Determine the (X, Y) coordinate at the center of the cell enclosing the given text.  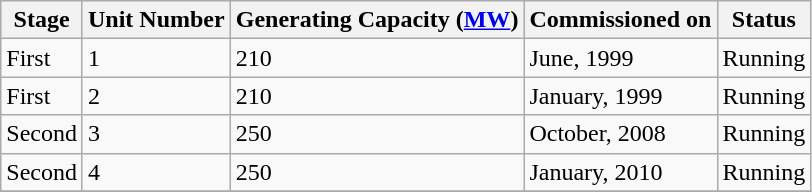
Unit Number (156, 20)
2 (156, 96)
Stage (42, 20)
3 (156, 134)
Generating Capacity (MW) (377, 20)
Commissioned on (620, 20)
January, 1999 (620, 96)
June, 1999 (620, 58)
January, 2010 (620, 172)
October, 2008 (620, 134)
Status (764, 20)
1 (156, 58)
4 (156, 172)
